Pinpoint the cell where the given text exists, returning its (X, Y) midpoint coordinate. 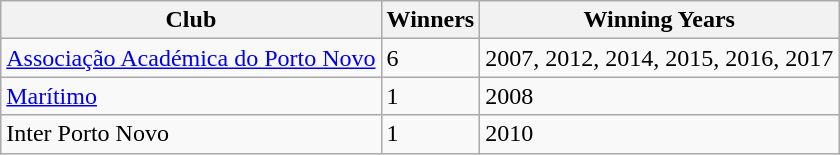
6 (430, 58)
2010 (660, 134)
Marítimo (191, 96)
Winners (430, 20)
2007, 2012, 2014, 2015, 2016, 2017 (660, 58)
Associação Académica do Porto Novo (191, 58)
Inter Porto Novo (191, 134)
2008 (660, 96)
Club (191, 20)
Winning Years (660, 20)
